Provide the (X, Y) coordinate of the cell's center where the given text is located.  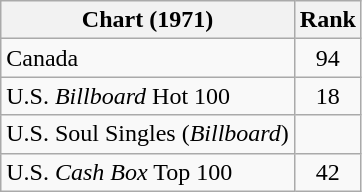
Chart (1971) (148, 20)
Rank (328, 20)
18 (328, 96)
42 (328, 172)
U.S. Soul Singles (Billboard) (148, 134)
94 (328, 58)
U.S. Billboard Hot 100 (148, 96)
U.S. Cash Box Top 100 (148, 172)
Canada (148, 58)
